Return the (X, Y) coordinate for the center point of the cell that contains the specified text.  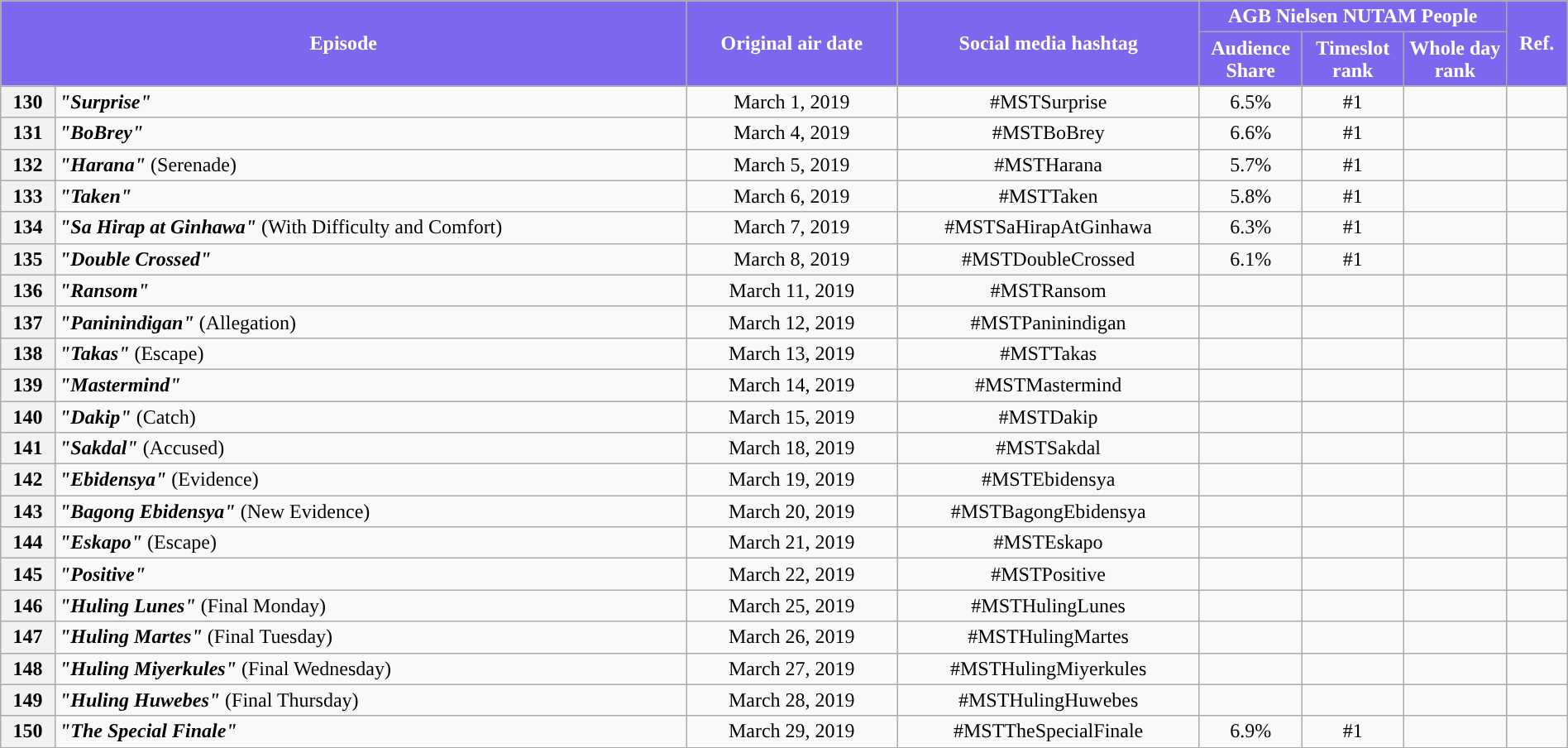
March 12, 2019 (792, 322)
5.7% (1250, 165)
#MSTTakas (1049, 353)
March 4, 2019 (792, 133)
March 7, 2019 (792, 228)
#MSTHulingLunes (1049, 606)
Episode (344, 43)
#MSTTaken (1049, 196)
"Sakdal" (Accused) (370, 448)
6.3% (1250, 228)
150 (28, 731)
March 22, 2019 (792, 574)
March 14, 2019 (792, 385)
138 (28, 353)
#MSTDoubleCrossed (1049, 259)
Original air date (792, 43)
"Surprise" (370, 102)
#MSTMastermind (1049, 385)
Ref. (1537, 43)
#MSTSurprise (1049, 102)
March 29, 2019 (792, 731)
6.5% (1250, 102)
March 1, 2019 (792, 102)
March 20, 2019 (792, 511)
#MSTHulingMiyerkules (1049, 669)
146 (28, 606)
"Harana" (Serenade) (370, 165)
Whole dayrank (1456, 60)
March 6, 2019 (792, 196)
"Ransom" (370, 290)
March 18, 2019 (792, 448)
134 (28, 228)
"Bagong Ebidensya" (New Evidence) (370, 511)
"Dakip" (Catch) (370, 416)
#MSTRansom (1049, 290)
142 (28, 480)
"Taken" (370, 196)
135 (28, 259)
5.8% (1250, 196)
133 (28, 196)
#MSTTheSpecialFinale (1049, 731)
6.1% (1250, 259)
132 (28, 165)
March 27, 2019 (792, 669)
"Huling Martes" (Final Tuesday) (370, 637)
#MSTHulingMartes (1049, 637)
"Mastermind" (370, 385)
March 13, 2019 (792, 353)
141 (28, 448)
140 (28, 416)
"Positive" (370, 574)
"Huling Huwebes" (Final Thursday) (370, 700)
148 (28, 669)
#MSTEbidensya (1049, 480)
AGB Nielsen NUTAM People (1353, 17)
"Takas" (Escape) (370, 353)
#MSTSakdal (1049, 448)
#MSTPaninindigan (1049, 322)
130 (28, 102)
#MSTBoBrey (1049, 133)
#MSTPositive (1049, 574)
March 26, 2019 (792, 637)
145 (28, 574)
Timeslotrank (1353, 60)
March 19, 2019 (792, 480)
"Sa Hirap at Ginhawa" (With Difficulty and Comfort) (370, 228)
149 (28, 700)
6.9% (1250, 731)
March 5, 2019 (792, 165)
"Huling Miyerkules" (Final Wednesday) (370, 669)
Social media hashtag (1049, 43)
144 (28, 543)
#MSTEskapo (1049, 543)
131 (28, 133)
March 25, 2019 (792, 606)
137 (28, 322)
6.6% (1250, 133)
March 8, 2019 (792, 259)
#MSTHulingHuwebes (1049, 700)
"Ebidensya" (Evidence) (370, 480)
#MSTHarana (1049, 165)
March 28, 2019 (792, 700)
143 (28, 511)
"Eskapo" (Escape) (370, 543)
147 (28, 637)
"The Special Finale" (370, 731)
"BoBrey" (370, 133)
"Paninindigan" (Allegation) (370, 322)
March 11, 2019 (792, 290)
Audience Share (1250, 60)
March 15, 2019 (792, 416)
139 (28, 385)
136 (28, 290)
"Double Crossed" (370, 259)
#MSTDakip (1049, 416)
#MSTSaHirapAtGinhawa (1049, 228)
"Huling Lunes" (Final Monday) (370, 606)
#MSTBagongEbidensya (1049, 511)
March 21, 2019 (792, 543)
